From the cell containing the given text, extract its center point as (X, Y) coordinate. 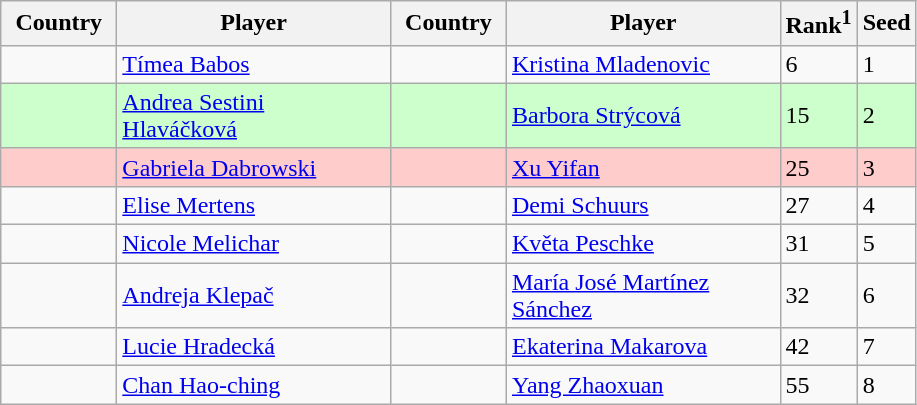
Demi Schuurs (643, 205)
27 (818, 205)
Andrea Sestini Hlaváčková (254, 116)
Rank1 (818, 24)
32 (818, 296)
Seed (886, 24)
Gabriela Dabrowski (254, 167)
2 (886, 116)
Chan Hao-ching (254, 385)
3 (886, 167)
Barbora Strýcová (643, 116)
8 (886, 385)
Yang Zhaoxuan (643, 385)
Květa Peschke (643, 244)
15 (818, 116)
25 (818, 167)
1 (886, 64)
55 (818, 385)
4 (886, 205)
Xu Yifan (643, 167)
María José Martínez Sánchez (643, 296)
Andreja Klepač (254, 296)
7 (886, 347)
Elise Mertens (254, 205)
Kristina Mladenovic (643, 64)
Lucie Hradecká (254, 347)
5 (886, 244)
42 (818, 347)
Tímea Babos (254, 64)
Ekaterina Makarova (643, 347)
Nicole Melichar (254, 244)
31 (818, 244)
